Locate the cell with the specified text and output its (x, y) center coordinate. 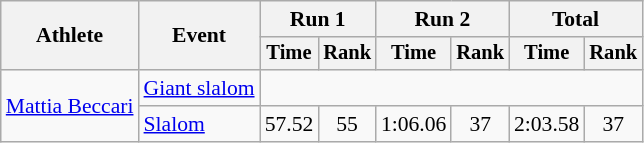
Giant slalom (200, 88)
Mattia Beccari (70, 106)
2:03.58 (546, 124)
55 (347, 124)
Athlete (70, 36)
Event (200, 36)
Total (576, 19)
Run 2 (442, 19)
Run 1 (318, 19)
57.52 (290, 124)
1:06.06 (414, 124)
Slalom (200, 124)
